Extract the [x, y] coordinate from the center of the cell holding the provided text.  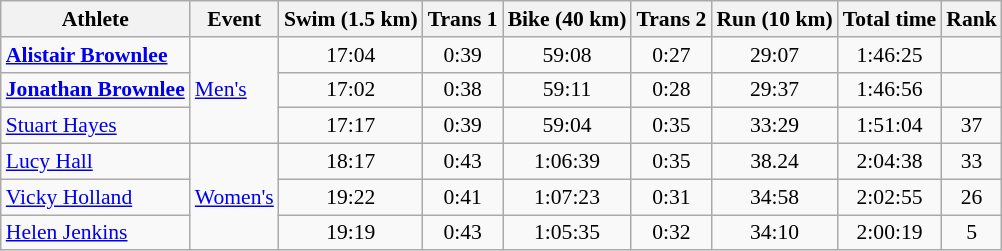
2:02:55 [890, 197]
Trans 2 [671, 19]
Stuart Hayes [96, 126]
Men's [234, 90]
Rank [972, 19]
17:17 [351, 126]
59:08 [568, 55]
19:19 [351, 233]
29:07 [774, 55]
0:41 [463, 197]
Event [234, 19]
0:27 [671, 55]
17:02 [351, 90]
Athlete [96, 19]
37 [972, 126]
26 [972, 197]
33 [972, 162]
Alistair Brownlee [96, 55]
17:04 [351, 55]
Helen Jenkins [96, 233]
0:28 [671, 90]
Vicky Holland [96, 197]
59:04 [568, 126]
0:31 [671, 197]
Women's [234, 198]
18:17 [351, 162]
Lucy Hall [96, 162]
34:10 [774, 233]
Jonathan Brownlee [96, 90]
Trans 1 [463, 19]
Run (10 km) [774, 19]
38.24 [774, 162]
29:37 [774, 90]
1:06:39 [568, 162]
34:58 [774, 197]
19:22 [351, 197]
Bike (40 km) [568, 19]
1:05:35 [568, 233]
59:11 [568, 90]
2:04:38 [890, 162]
33:29 [774, 126]
1:46:56 [890, 90]
5 [972, 233]
Total time [890, 19]
1:51:04 [890, 126]
0:32 [671, 233]
1:46:25 [890, 55]
Swim (1.5 km) [351, 19]
2:00:19 [890, 233]
1:07:23 [568, 197]
0:38 [463, 90]
